Detect which cell encompasses the target text, then output its (X, Y) center coordinate. 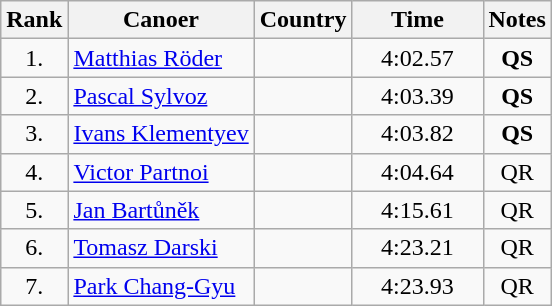
Jan Bartůněk (161, 210)
1. (34, 58)
4:03.82 (418, 134)
Rank (34, 20)
5. (34, 210)
4:03.39 (418, 96)
4:04.64 (418, 172)
4:23.21 (418, 248)
Notes (517, 20)
Time (418, 20)
Tomasz Darski (161, 248)
Victor Partnoi (161, 172)
2. (34, 96)
Pascal Sylvoz (161, 96)
3. (34, 134)
4:02.57 (418, 58)
4:23.93 (418, 286)
4:15.61 (418, 210)
4. (34, 172)
7. (34, 286)
6. (34, 248)
Park Chang-Gyu (161, 286)
Country (303, 20)
Canoer (161, 20)
Matthias Röder (161, 58)
Ivans Klementyev (161, 134)
